Find where the given text appears and provide that cell's center as [x, y] coordinate. 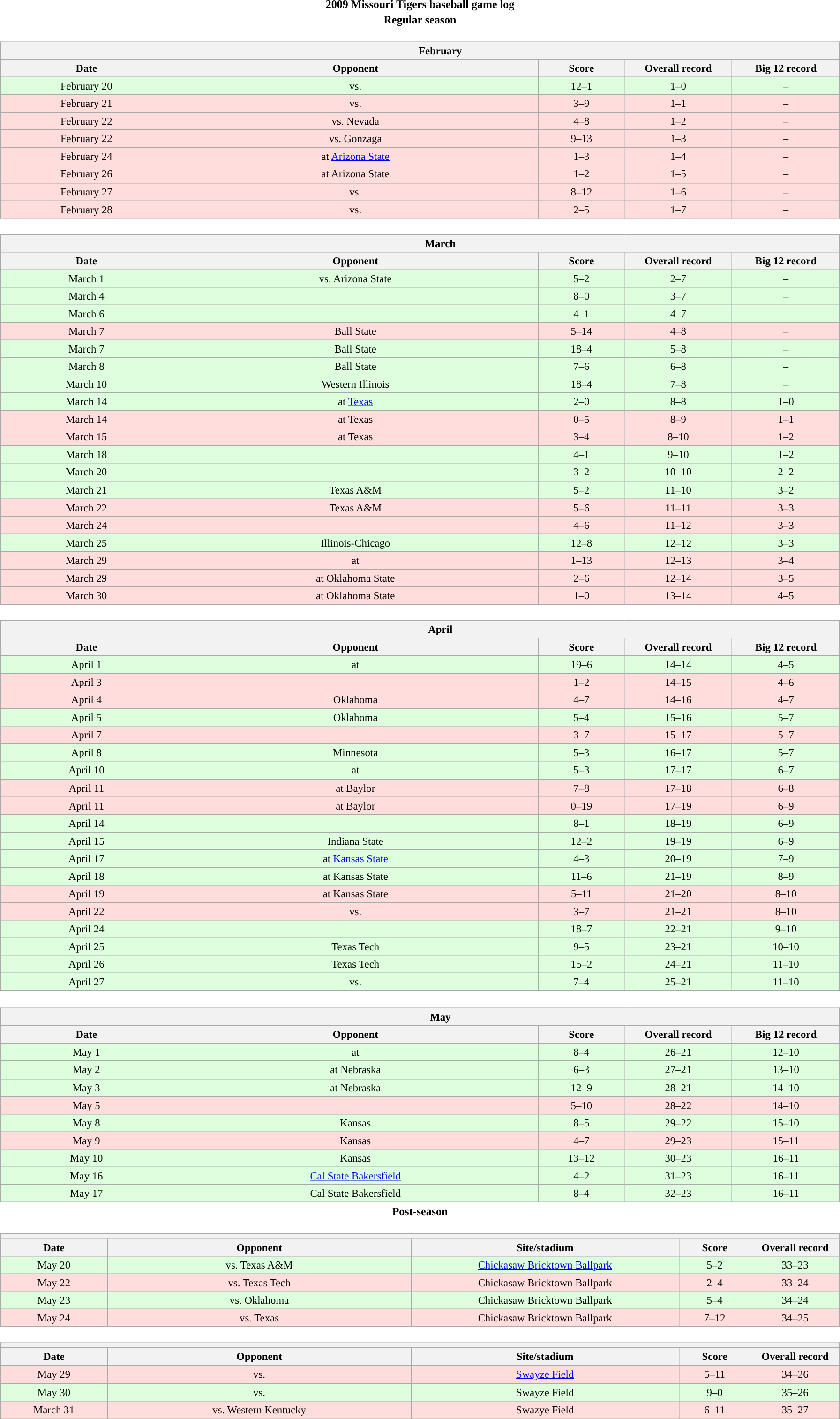
vs. Texas [259, 1318]
17–17 [678, 770]
April 14 [86, 823]
3–9 [581, 104]
1–13 [581, 560]
March 22 [86, 508]
2–7 [678, 278]
21–19 [678, 876]
12–1 [581, 86]
8–1 [581, 823]
30–23 [678, 1158]
23–21 [678, 946]
25–21 [678, 982]
6–7 [786, 770]
2–0 [581, 402]
March 25 [86, 543]
February 27 [86, 192]
March 24 [86, 525]
8–0 [581, 296]
April 5 [86, 718]
15–16 [678, 718]
March 30 [86, 596]
29–22 [678, 1123]
April 1 [86, 665]
vs. Texas Tech [259, 1283]
May 9 [86, 1141]
4–3 [581, 858]
February 24 [86, 157]
6–3 [581, 1070]
9–0 [714, 1392]
16–17 [678, 753]
12–14 [678, 578]
8–8 [678, 402]
March 10 [86, 384]
vs. Arizona State [355, 278]
May 20 [54, 1265]
19–19 [678, 841]
March 31 [54, 1410]
14–15 [678, 682]
33–24 [795, 1283]
March 4 [86, 296]
April 25 [86, 946]
May 8 [86, 1123]
April 22 [86, 911]
19–6 [581, 665]
6–11 [714, 1410]
May 10 [86, 1158]
1–6 [678, 192]
35–27 [795, 1410]
15–2 [581, 964]
13–14 [678, 596]
Indiana State [355, 841]
May 30 [54, 1392]
1–4 [678, 157]
5–6 [581, 508]
14–16 [678, 700]
March 1 [86, 278]
May 2 [86, 1070]
March 15 [86, 437]
11–6 [581, 876]
33–23 [795, 1265]
14–14 [678, 665]
7–9 [786, 858]
Swazye Field [545, 1410]
18–19 [678, 823]
February 20 [86, 86]
11–12 [678, 525]
34–25 [795, 1318]
21–20 [678, 894]
12–12 [678, 543]
22–21 [678, 929]
April 3 [86, 682]
15–10 [786, 1123]
18–7 [581, 929]
2–2 [786, 472]
March [420, 243]
vs. Nevada [355, 121]
Illinois-Chicago [355, 543]
February 21 [86, 104]
vs. Gonzaga [355, 139]
8–12 [581, 192]
April 24 [86, 929]
2–5 [581, 210]
9–5 [581, 946]
April 15 [86, 841]
1–5 [678, 174]
7–6 [581, 367]
May 3 [86, 1088]
12–13 [678, 560]
26–21 [678, 1052]
28–21 [678, 1088]
7–12 [714, 1318]
May 17 [86, 1194]
March 20 [86, 472]
0–5 [581, 420]
29–23 [678, 1141]
May [420, 1017]
12–10 [786, 1052]
31–23 [678, 1176]
34–26 [795, 1374]
vs. Oklahoma [259, 1300]
April 19 [86, 894]
12–2 [581, 841]
May 22 [54, 1283]
Minnesota [355, 753]
May 29 [54, 1374]
March 6 [86, 314]
2–4 [714, 1283]
9–13 [581, 139]
28–22 [678, 1105]
April 8 [86, 753]
17–18 [678, 788]
5–14 [581, 331]
May 1 [86, 1052]
34–24 [795, 1300]
0–19 [581, 806]
Western Illinois [355, 384]
15–17 [678, 735]
5–8 [678, 349]
vs. Western Kentucky [259, 1410]
7–4 [581, 982]
May 16 [86, 1176]
24–21 [678, 964]
April 17 [86, 858]
12–8 [581, 543]
20–19 [678, 858]
May 5 [86, 1105]
35–26 [795, 1392]
1–7 [678, 210]
March 8 [86, 367]
13–12 [581, 1158]
32–23 [678, 1194]
April 7 [86, 735]
March 21 [86, 490]
March 18 [86, 455]
April [420, 630]
27–21 [678, 1070]
13–10 [786, 1070]
April 18 [86, 876]
February [420, 51]
April 27 [86, 982]
February 26 [86, 174]
3–5 [786, 578]
11–11 [678, 508]
15–11 [786, 1141]
February 28 [86, 210]
21–21 [678, 911]
May 24 [54, 1318]
4–2 [581, 1176]
April 10 [86, 770]
vs. Texas A&M [259, 1265]
April 26 [86, 964]
2–6 [581, 578]
May 23 [54, 1300]
5–10 [581, 1105]
8–5 [581, 1123]
17–19 [678, 806]
April 4 [86, 700]
12–9 [581, 1088]
